Return the (x, y) coordinate for the center point of the cell that contains the specified text.  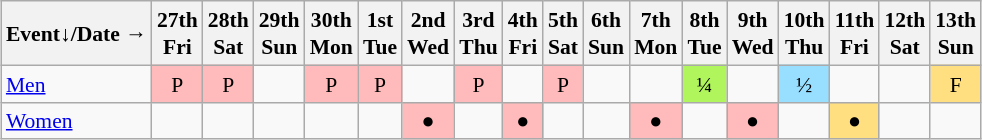
Event↓/Date → (76, 33)
2ndWed (428, 33)
5thSat (563, 33)
6thSun (606, 33)
13thSun (956, 33)
9thWed (753, 33)
11thFri (855, 33)
29thSun (280, 33)
½ (804, 84)
10thThu (804, 33)
7thMon (656, 33)
27thFri (178, 33)
F (956, 84)
8thTue (704, 33)
¼ (704, 84)
4thFri (523, 33)
Men (76, 84)
Women (76, 120)
30thMon (332, 33)
1stTue (380, 33)
12thSat (904, 33)
28thSat (228, 33)
3rdThu (478, 33)
